Return (x, y) of the center of cell containing provided text 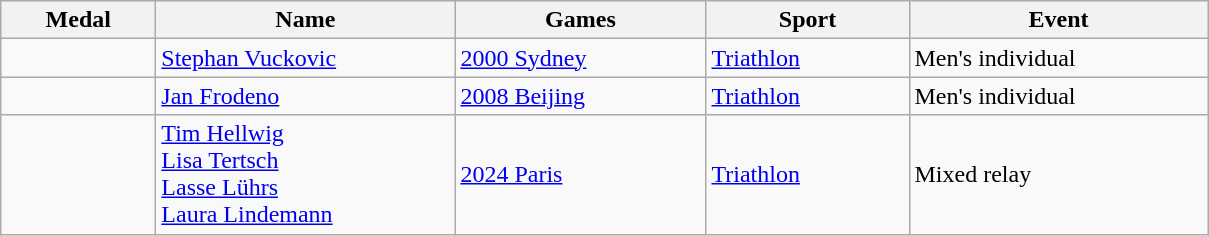
Games (580, 20)
Mixed relay (1058, 174)
Stephan Vuckovic (306, 58)
Medal (78, 20)
Sport (808, 20)
2008 Beijing (580, 96)
2024 Paris (580, 174)
Jan Frodeno (306, 96)
Name (306, 20)
2000 Sydney (580, 58)
Tim HellwigLisa TertschLasse LührsLaura Lindemann (306, 174)
Event (1058, 20)
